Return the [X, Y] coordinate for the center point of the cell that contains the specified text.  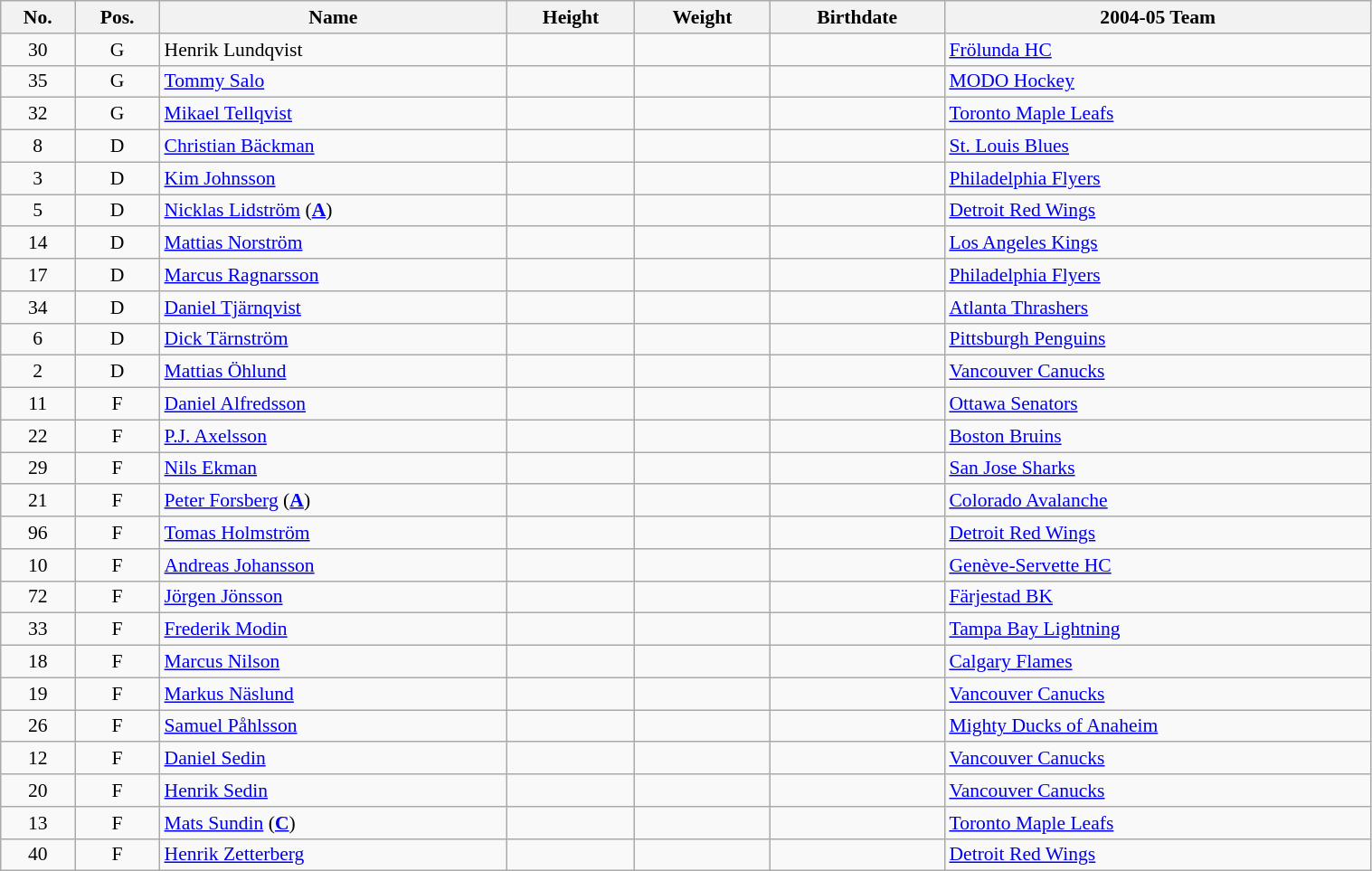
32 [38, 114]
Calgary Flames [1158, 662]
Henrik Lundqvist [334, 50]
Kim Johnsson [334, 178]
Height [571, 17]
Marcus Ragnarsson [334, 275]
Weight [702, 17]
21 [38, 501]
Pittsburgh Penguins [1158, 339]
17 [38, 275]
Daniel Tjärnqvist [334, 308]
San Jose Sharks [1158, 469]
Samuel Påhlsson [334, 726]
Tampa Bay Lightning [1158, 630]
Frederik Modin [334, 630]
72 [38, 597]
6 [38, 339]
Boston Bruins [1158, 436]
Peter Forsberg (A) [334, 501]
18 [38, 662]
Markus Näslund [334, 694]
2 [38, 372]
No. [38, 17]
Genève-Servette HC [1158, 565]
Henrik Zetterberg [334, 855]
12 [38, 759]
Mikael Tellqvist [334, 114]
5 [38, 211]
Christian Bäckman [334, 147]
14 [38, 243]
Tomas Holmström [334, 533]
8 [38, 147]
Andreas Johansson [334, 565]
10 [38, 565]
11 [38, 404]
3 [38, 178]
MODO Hockey [1158, 81]
Daniel Alfredsson [334, 404]
Marcus Nilson [334, 662]
22 [38, 436]
Färjestad BK [1158, 597]
Henrik Sedin [334, 791]
P.J. Axelsson [334, 436]
13 [38, 823]
Atlanta Thrashers [1158, 308]
26 [38, 726]
Jörgen Jönsson [334, 597]
Name [334, 17]
19 [38, 694]
Los Angeles Kings [1158, 243]
Pos. [118, 17]
Mighty Ducks of Anaheim [1158, 726]
Dick Tärnström [334, 339]
Nicklas Lidström (A) [334, 211]
35 [38, 81]
Tommy Salo [334, 81]
29 [38, 469]
20 [38, 791]
Mats Sundin (C) [334, 823]
St. Louis Blues [1158, 147]
Colorado Avalanche [1158, 501]
30 [38, 50]
96 [38, 533]
Mattias Norström [334, 243]
Mattias Öhlund [334, 372]
Ottawa Senators [1158, 404]
33 [38, 630]
2004-05 Team [1158, 17]
40 [38, 855]
Nils Ekman [334, 469]
34 [38, 308]
Frölunda HC [1158, 50]
Daniel Sedin [334, 759]
Birthdate [857, 17]
